Output the [x, y] coordinate of the center of the cell containing the given text.  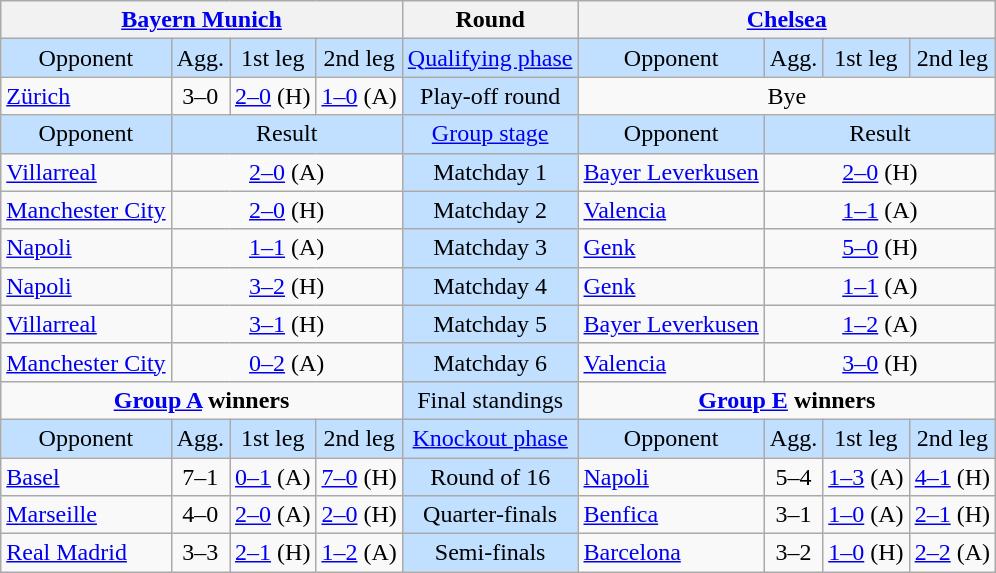
3–0 [200, 96]
Bye [787, 96]
Group E winners [787, 400]
3–2 [793, 553]
1–0 (H) [866, 553]
3–0 (H) [880, 362]
Knockout phase [490, 438]
Barcelona [671, 553]
Final standings [490, 400]
0–2 (A) [286, 362]
2–2 (A) [952, 553]
4–1 (H) [952, 477]
5–4 [793, 477]
Round [490, 20]
3–2 (H) [286, 286]
7–0 (H) [359, 477]
0–1 (A) [273, 477]
Play-off round [490, 96]
Quarter-finals [490, 515]
Matchday 2 [490, 210]
3–1 [793, 515]
3–3 [200, 553]
Marseille [86, 515]
Matchday 3 [490, 248]
Matchday 4 [490, 286]
Matchday 6 [490, 362]
Real Madrid [86, 553]
Chelsea [787, 20]
3–1 (H) [286, 324]
Group stage [490, 134]
1–3 (A) [866, 477]
7–1 [200, 477]
Benfica [671, 515]
Zürich [86, 96]
Matchday 5 [490, 324]
4–0 [200, 515]
Semi-finals [490, 553]
Matchday 1 [490, 172]
Group A winners [202, 400]
Round of 16 [490, 477]
Basel [86, 477]
5–0 (H) [880, 248]
Qualifying phase [490, 58]
Bayern Munich [202, 20]
